Detect which cell encompasses the target text, then output its [X, Y] center coordinate. 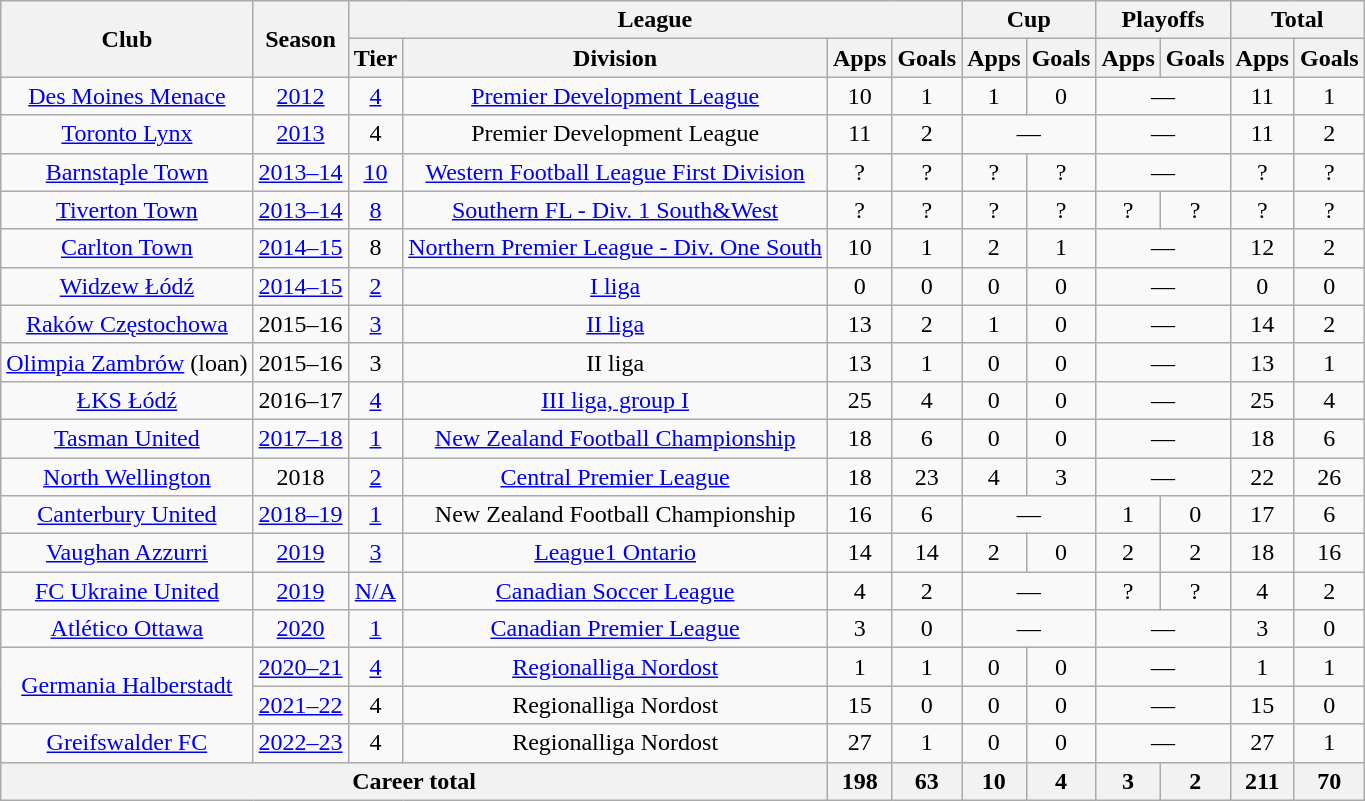
2022–23 [300, 743]
Greifswalder FC [127, 743]
Atlético Ottawa [127, 629]
Cup [1029, 20]
Canterbury United [127, 515]
Club [127, 39]
North Wellington [127, 477]
Canadian Premier League [616, 629]
Germania Halberstadt [127, 686]
70 [1329, 781]
Canadian Soccer League [616, 591]
Season [300, 39]
2020–21 [300, 667]
2016–17 [300, 400]
ŁKS Łódź [127, 400]
Western Football League First Division [616, 172]
Career total [414, 781]
Northern Premier League - Div. One South [616, 248]
FC Ukraine United [127, 591]
2021–22 [300, 705]
Toronto Lynx [127, 134]
Barnstaple Town [127, 172]
Olimpia Zambrów (loan) [127, 362]
Tiverton Town [127, 210]
17 [1262, 515]
Raków Częstochowa [127, 324]
Playoffs [1163, 20]
Division [616, 58]
Widzew Łódź [127, 286]
22 [1262, 477]
League [655, 20]
2017–18 [300, 438]
2013 [300, 134]
2020 [300, 629]
League1 Ontario [616, 553]
Total [1297, 20]
23 [927, 477]
12 [1262, 248]
26 [1329, 477]
2018 [300, 477]
N/A [376, 591]
Carlton Town [127, 248]
Southern FL - Div. 1 South&West [616, 210]
I liga [616, 286]
Tier [376, 58]
198 [859, 781]
211 [1262, 781]
2012 [300, 96]
III liga, group I [616, 400]
63 [927, 781]
Vaughan Azzurri [127, 553]
2018–19 [300, 515]
Central Premier League [616, 477]
Tasman United [127, 438]
Des Moines Menace [127, 96]
